Provide the (X, Y) coordinate of the cell's center where the given text is located.  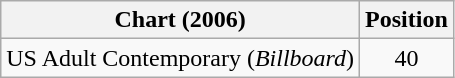
US Adult Contemporary (Billboard) (180, 58)
40 (407, 58)
Chart (2006) (180, 20)
Position (407, 20)
